Extract the [X, Y] coordinate from the center of the cell holding the provided text.  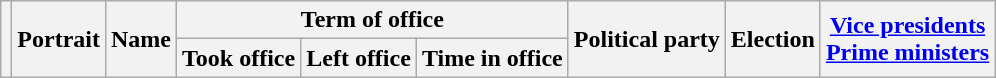
Portrait [59, 39]
Left office [359, 58]
Election [772, 39]
Took office [239, 58]
Political party [646, 39]
Name [140, 39]
Vice presidents Prime ministers [907, 39]
Term of office [373, 20]
Time in office [492, 58]
